For the text-containing cell, return its midpoint in [x, y] coordinate format. 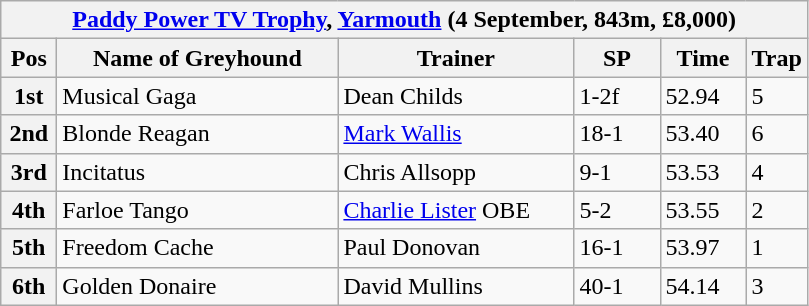
1 [776, 248]
Incitatus [198, 172]
5 [776, 96]
Paul Donovan [456, 248]
52.94 [703, 96]
Farloe Tango [198, 210]
SP [617, 58]
6th [29, 286]
6 [776, 134]
40-1 [617, 286]
Name of Greyhound [198, 58]
Blonde Reagan [198, 134]
David Mullins [456, 286]
Trap [776, 58]
5th [29, 248]
1-2f [617, 96]
9-1 [617, 172]
53.53 [703, 172]
53.40 [703, 134]
16-1 [617, 248]
Pos [29, 58]
Musical Gaga [198, 96]
53.55 [703, 210]
Paddy Power TV Trophy, Yarmouth (4 September, 843m, £8,000) [404, 20]
Dean Childs [456, 96]
5-2 [617, 210]
Mark Wallis [456, 134]
18-1 [617, 134]
3rd [29, 172]
1st [29, 96]
Time [703, 58]
53.97 [703, 248]
2 [776, 210]
4th [29, 210]
Trainer [456, 58]
54.14 [703, 286]
Golden Donaire [198, 286]
Freedom Cache [198, 248]
3 [776, 286]
Charlie Lister OBE [456, 210]
2nd [29, 134]
4 [776, 172]
Chris Allsopp [456, 172]
